Capture the cell that displays the provided text and extract its [X, Y] central coordinate. 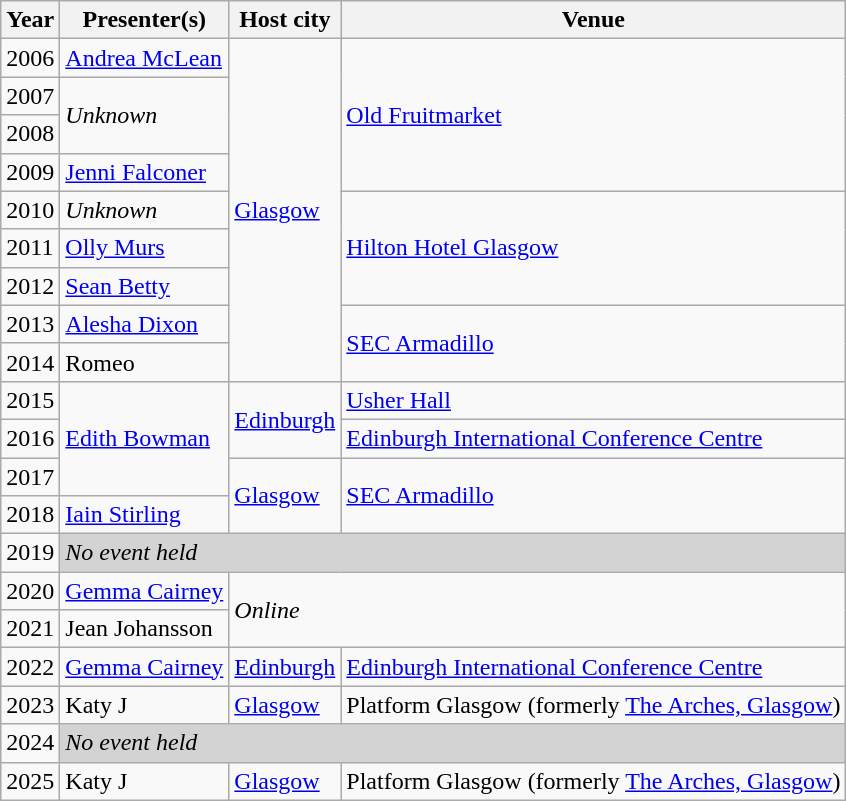
2010 [30, 210]
2018 [30, 515]
2019 [30, 553]
2020 [30, 591]
Romeo [144, 362]
2014 [30, 362]
2007 [30, 96]
2023 [30, 705]
Host city [285, 20]
2008 [30, 134]
2022 [30, 667]
2012 [30, 286]
Jenni Falconer [144, 172]
2013 [30, 324]
Edith Bowman [144, 438]
Year [30, 20]
2024 [30, 743]
2021 [30, 629]
Hilton Hotel Glasgow [594, 248]
2015 [30, 400]
Iain Stirling [144, 515]
2009 [30, 172]
2011 [30, 248]
2017 [30, 477]
Old Fruitmarket [594, 115]
Alesha Dixon [144, 324]
Jean Johansson [144, 629]
Usher Hall [594, 400]
Olly Murs [144, 248]
Sean Betty [144, 286]
Presenter(s) [144, 20]
Andrea McLean [144, 58]
2016 [30, 438]
2006 [30, 58]
2025 [30, 781]
Venue [594, 20]
Online [538, 610]
